Extract the (x, y) coordinate from the center of the cell holding the provided text.  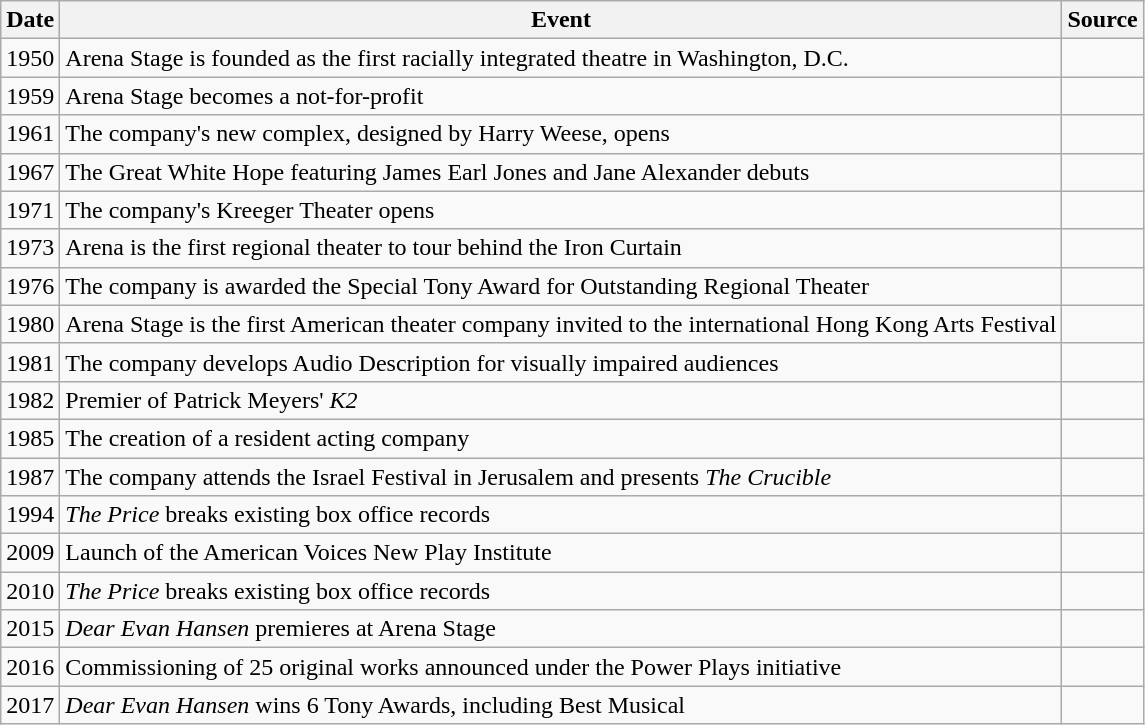
1981 (30, 362)
2010 (30, 591)
2015 (30, 629)
1971 (30, 210)
Dear Evan Hansen premieres at Arena Stage (561, 629)
1985 (30, 438)
1961 (30, 134)
The company is awarded the Special Tony Award for Outstanding Regional Theater (561, 286)
Premier of Patrick Meyers' K2 (561, 400)
Launch of the American Voices New Play Institute (561, 553)
1982 (30, 400)
Commissioning of 25 original works announced under the Power Plays initiative (561, 667)
Event (561, 20)
The creation of a resident acting company (561, 438)
2009 (30, 553)
The company attends the Israel Festival in Jerusalem and presents The Crucible (561, 477)
1959 (30, 96)
Arena is the first regional theater to tour behind the Iron Curtain (561, 248)
1980 (30, 324)
2017 (30, 705)
1987 (30, 477)
The company's Kreeger Theater opens (561, 210)
Dear Evan Hansen wins 6 Tony Awards, including Best Musical (561, 705)
Arena Stage is founded as the first racially integrated theatre in Washington, D.C. (561, 58)
The Great White Hope featuring James Earl Jones and Jane Alexander debuts (561, 172)
Source (1102, 20)
1976 (30, 286)
1950 (30, 58)
The company's new complex, designed by Harry Weese, opens (561, 134)
1973 (30, 248)
Arena Stage becomes a not-for-profit (561, 96)
Arena Stage is the first American theater company invited to the international Hong Kong Arts Festival (561, 324)
1994 (30, 515)
2016 (30, 667)
1967 (30, 172)
The company develops Audio Description for visually impaired audiences (561, 362)
Date (30, 20)
